Return (x, y) of the center of cell containing provided text 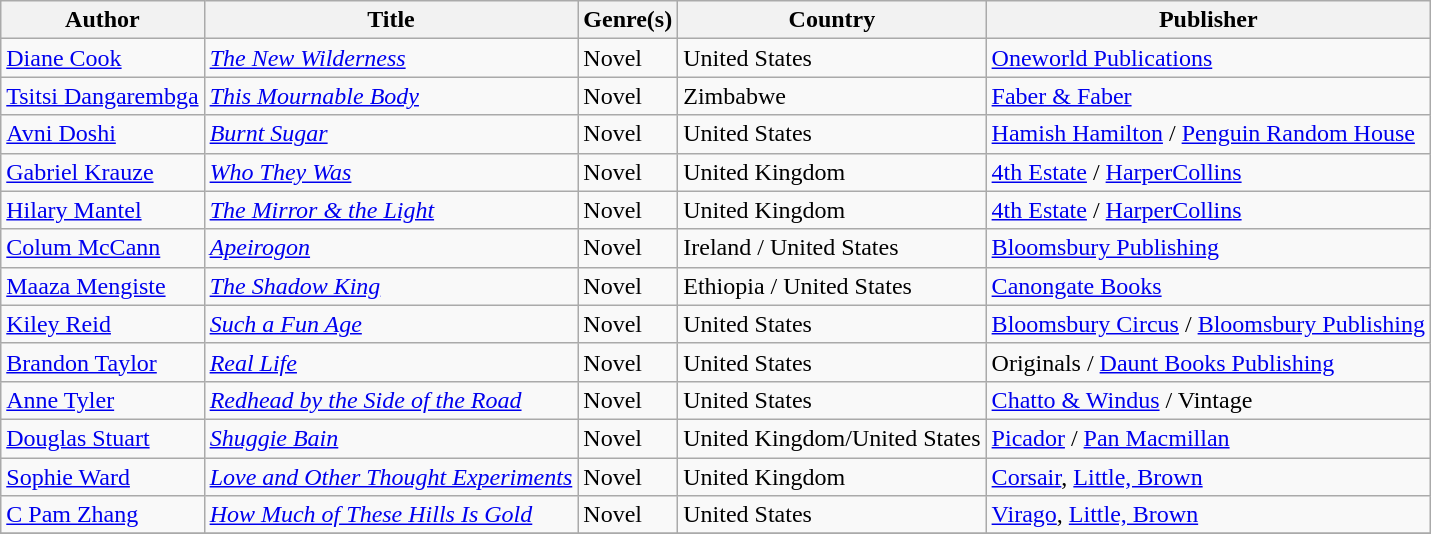
Colum McCann (102, 248)
The Mirror & the Light (391, 210)
Avni Doshi (102, 134)
Bloomsbury Publishing (1208, 248)
Chatto & Windus / Vintage (1208, 400)
Ethiopia / United States (832, 286)
Country (832, 20)
Diane Cook (102, 58)
United Kingdom/United States (832, 438)
Real Life (391, 362)
Publisher (1208, 20)
Author (102, 20)
Genre(s) (628, 20)
The New Wilderness (391, 58)
Love and Other Thought Experiments (391, 477)
Tsitsi Dangarembga (102, 96)
Such a Fun Age (391, 324)
Douglas Stuart (102, 438)
Gabriel Krauze (102, 172)
Apeirogon (391, 248)
How Much of These Hills Is Gold (391, 515)
Zimbabwe (832, 96)
The Shadow King (391, 286)
Title (391, 20)
Maaza Mengiste (102, 286)
Bloomsbury Circus / Bloomsbury Publishing (1208, 324)
Sophie Ward (102, 477)
Corsair, Little, Brown (1208, 477)
Originals / Daunt Books Publishing (1208, 362)
This Mournable Body (391, 96)
Shuggie Bain (391, 438)
Virago, Little, Brown (1208, 515)
Who They Was (391, 172)
C Pam Zhang (102, 515)
Oneworld Publications (1208, 58)
Kiley Reid (102, 324)
Faber & Faber (1208, 96)
Canongate Books (1208, 286)
Hamish Hamilton / Penguin Random House (1208, 134)
Anne Tyler (102, 400)
Picador / Pan Macmillan (1208, 438)
Ireland / United States (832, 248)
Burnt Sugar (391, 134)
Redhead by the Side of the Road (391, 400)
Hilary Mantel (102, 210)
Brandon Taylor (102, 362)
